Search for the cell housing the specified text and yield its [x, y] center coordinate. 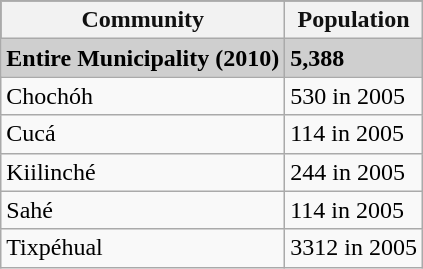
Entire Municipality (2010) [143, 58]
Sahé [143, 210]
244 in 2005 [354, 172]
Kiilinché [143, 172]
Tixpéhual [143, 248]
Population [354, 20]
Community [143, 20]
5,388 [354, 58]
Cucá [143, 134]
3312 in 2005 [354, 248]
Chochóh [143, 96]
530 in 2005 [354, 96]
